Pinpoint the cell where the given text exists, returning its (X, Y) midpoint coordinate. 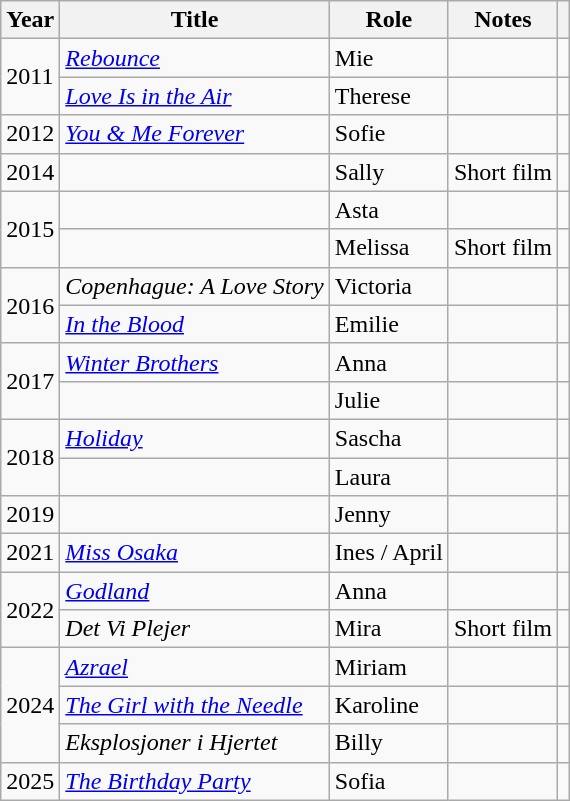
2017 (30, 381)
Jenny (388, 515)
In the Blood (194, 324)
Love Is in the Air (194, 96)
Sally (388, 172)
Billy (388, 743)
Melissa (388, 248)
Holiday (194, 438)
Laura (388, 477)
Asta (388, 210)
Eksplosjoner i Hjertet (194, 743)
Copenhague: A Love Story (194, 286)
Det Vi Plejer (194, 629)
Victoria (388, 286)
Sascha (388, 438)
2012 (30, 134)
Title (194, 20)
Notes (502, 20)
2018 (30, 457)
Emilie (388, 324)
Role (388, 20)
Mira (388, 629)
You & Me Forever (194, 134)
Godland (194, 591)
Ines / April (388, 553)
Rebounce (194, 58)
Year (30, 20)
Mie (388, 58)
2021 (30, 553)
Sofia (388, 781)
Julie (388, 400)
Karoline (388, 705)
2014 (30, 172)
2015 (30, 229)
The Birthday Party (194, 781)
2025 (30, 781)
Miriam (388, 667)
2011 (30, 77)
2022 (30, 610)
Sofie (388, 134)
2024 (30, 705)
2016 (30, 305)
The Girl with the Needle (194, 705)
Miss Osaka (194, 553)
2019 (30, 515)
Therese (388, 96)
Azrael (194, 667)
Winter Brothers (194, 362)
